Output the [x, y] coordinate of the center of the cell containing the given text.  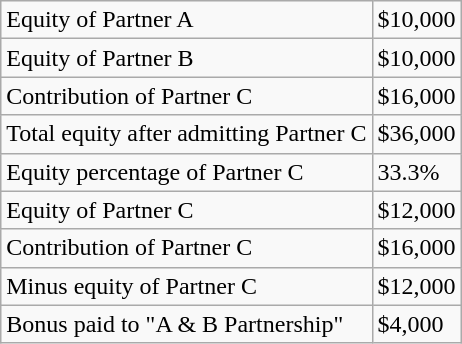
Equity of Partner A [186, 20]
Equity of Partner B [186, 58]
Total equity after admitting Partner C [186, 134]
Bonus paid to "A & B Partnership" [186, 324]
$36,000 [416, 134]
Minus equity of Partner C [186, 286]
33.3% [416, 172]
$4,000 [416, 324]
Equity percentage of Partner C [186, 172]
Equity of Partner C [186, 210]
